Provide the (x, y) coordinate of the cell's center where the given text is located.  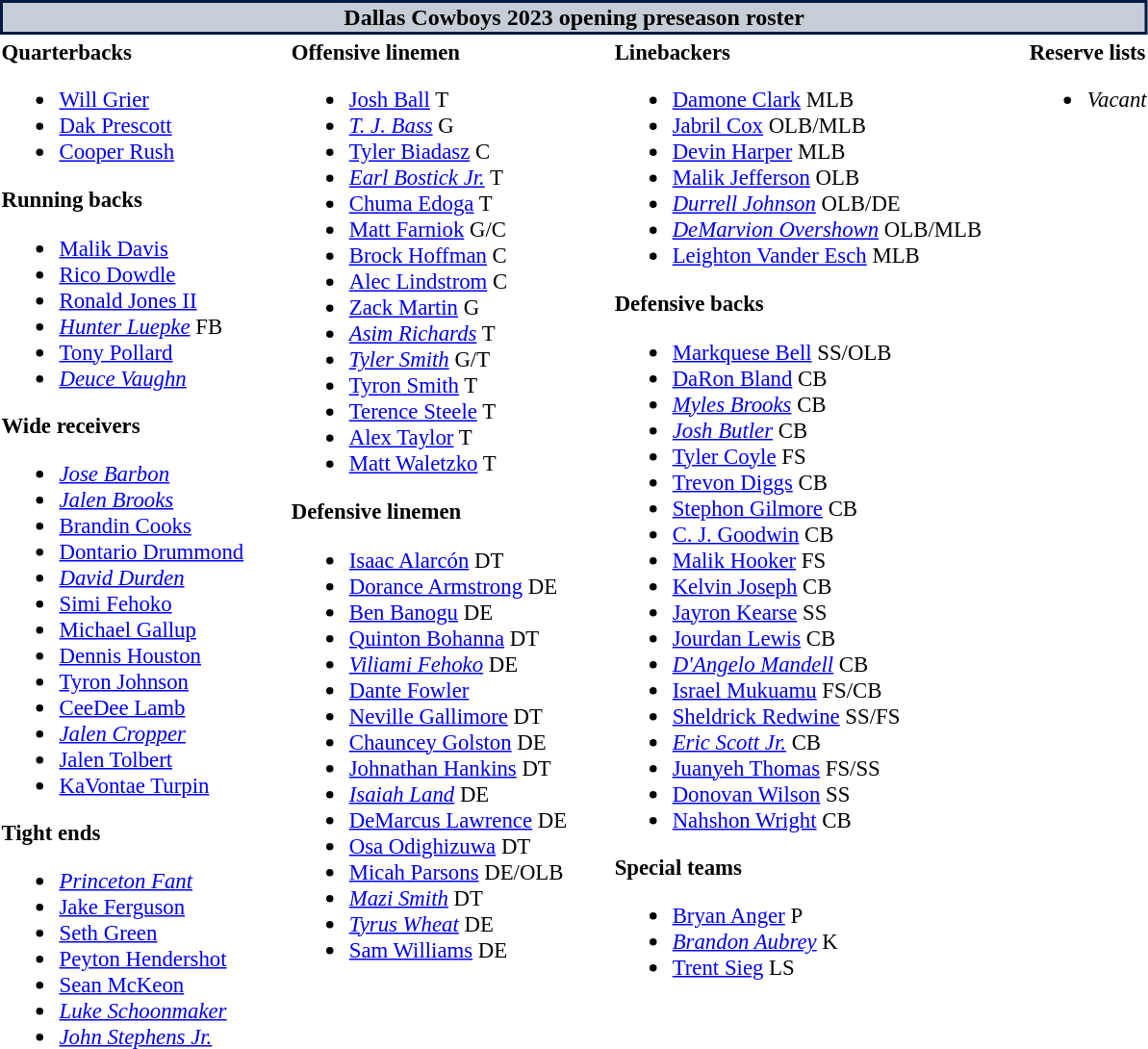
Dallas Cowboys 2023 opening preseason roster (574, 17)
